Output the [x, y] coordinate of the center of the cell containing the given text.  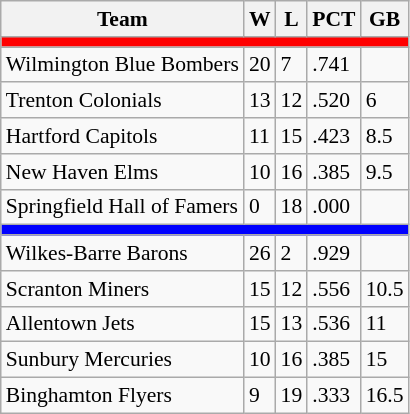
GB [385, 19]
.423 [334, 136]
6 [385, 101]
Springfield Hall of Famers [122, 207]
2 [292, 253]
9.5 [385, 172]
.520 [334, 101]
PCT [334, 19]
.556 [334, 289]
19 [292, 396]
Binghamton Flyers [122, 396]
.000 [334, 207]
Hartford Capitols [122, 136]
20 [260, 65]
18 [292, 207]
Wilmington Blue Bombers [122, 65]
7 [292, 65]
0 [260, 207]
10.5 [385, 289]
Scranton Miners [122, 289]
9 [260, 396]
New Haven Elms [122, 172]
26 [260, 253]
Sunbury Mercuries [122, 360]
.741 [334, 65]
L [292, 19]
Trenton Colonials [122, 101]
.536 [334, 324]
Allentown Jets [122, 324]
8.5 [385, 136]
.929 [334, 253]
.333 [334, 396]
16.5 [385, 396]
Wilkes-Barre Barons [122, 253]
Team [122, 19]
W [260, 19]
